Identify which cell holds the provided text, then report its (X, Y) central coordinate. 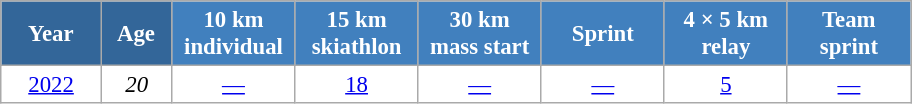
10 km individual (234, 34)
2022 (52, 85)
Sprint (602, 34)
30 km mass start (480, 34)
18 (356, 85)
5 (726, 85)
Age (136, 34)
Year (52, 34)
Team sprint (848, 34)
4 × 5 km relay (726, 34)
20 (136, 85)
15 km skiathlon (356, 34)
